Return [X, Y] of the center of cell containing provided text 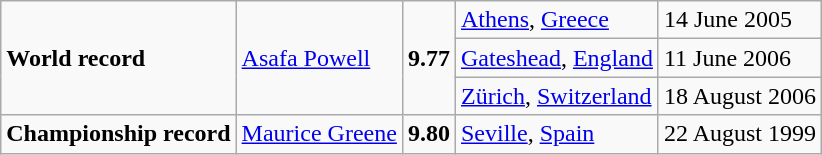
Maurice Greene [319, 134]
Asafa Powell [319, 58]
Seville, Spain [556, 134]
18 August 2006 [740, 96]
Zürich, Switzerland [556, 96]
22 August 1999 [740, 134]
Athens, Greece [556, 20]
World record [118, 58]
Gateshead, England [556, 58]
Championship record [118, 134]
9.77 [428, 58]
11 June 2006 [740, 58]
14 June 2005 [740, 20]
9.80 [428, 134]
